Pinpoint the cell where the given text exists, returning its [x, y] midpoint coordinate. 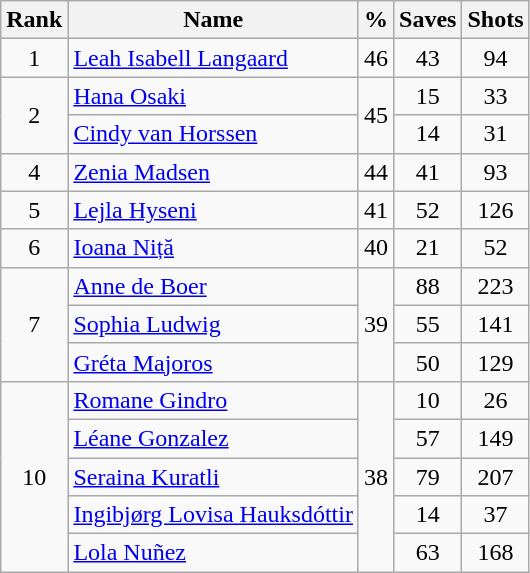
129 [496, 362]
43 [428, 58]
% [376, 20]
Zenia Madsen [214, 172]
Ioana Niță [214, 248]
21 [428, 248]
40 [376, 248]
168 [496, 553]
31 [496, 134]
6 [34, 248]
141 [496, 324]
Seraina Kuratli [214, 477]
93 [496, 172]
39 [376, 324]
79 [428, 477]
44 [376, 172]
223 [496, 286]
15 [428, 96]
55 [428, 324]
1 [34, 58]
149 [496, 438]
Gréta Majoros [214, 362]
88 [428, 286]
2 [34, 115]
Rank [34, 20]
Leah Isabell Langaard [214, 58]
33 [496, 96]
57 [428, 438]
Anne de Boer [214, 286]
45 [376, 115]
Cindy van Horssen [214, 134]
94 [496, 58]
Saves [428, 20]
126 [496, 210]
Romane Gindro [214, 400]
7 [34, 324]
Sophia Ludwig [214, 324]
5 [34, 210]
Shots [496, 20]
4 [34, 172]
38 [376, 476]
37 [496, 515]
Name [214, 20]
Ingibjørg Lovisa Hauksdóttir [214, 515]
26 [496, 400]
50 [428, 362]
Lejla Hyseni [214, 210]
Lola Nuñez [214, 553]
207 [496, 477]
Hana Osaki [214, 96]
Léane Gonzalez [214, 438]
63 [428, 553]
46 [376, 58]
